Determine the [X, Y] coordinate at the center of the cell enclosing the given text.  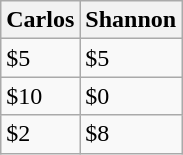
Carlos [40, 20]
Shannon [131, 20]
$10 [40, 96]
$2 [40, 134]
$0 [131, 96]
$8 [131, 134]
